Output the [x, y] coordinate of the center of the cell containing the given text.  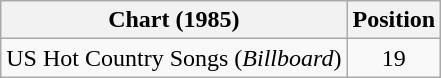
Chart (1985) [174, 20]
19 [394, 58]
Position [394, 20]
US Hot Country Songs (Billboard) [174, 58]
